Identify which cell holds the provided text, then report its [X, Y] central coordinate. 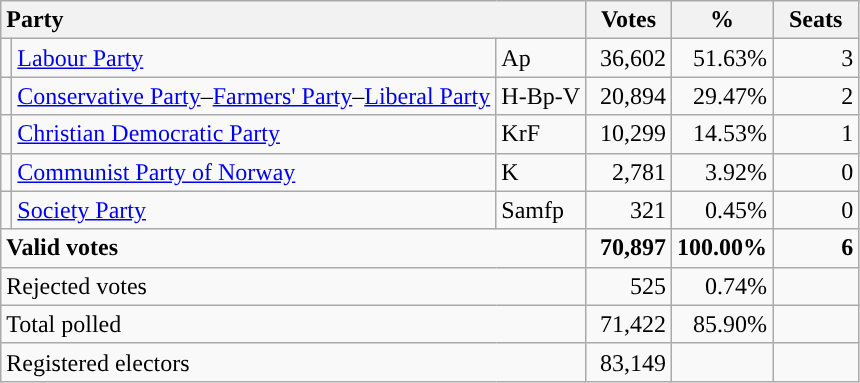
51.63% [722, 58]
Communist Party of Norway [254, 172]
Seats [816, 20]
10,299 [628, 134]
Labour Party [254, 58]
71,422 [628, 324]
0.45% [722, 210]
83,149 [628, 362]
KrF [541, 134]
321 [628, 210]
Samfp [541, 210]
525 [628, 286]
Rejected votes [294, 286]
Registered electors [294, 362]
14.53% [722, 134]
85.90% [722, 324]
2,781 [628, 172]
0.74% [722, 286]
3 [816, 58]
% [722, 20]
1 [816, 134]
100.00% [722, 248]
Christian Democratic Party [254, 134]
Valid votes [294, 248]
2 [816, 96]
Votes [628, 20]
3.92% [722, 172]
Party [294, 20]
Conservative Party–Farmers' Party–Liberal Party [254, 96]
20,894 [628, 96]
70,897 [628, 248]
Ap [541, 58]
Total polled [294, 324]
6 [816, 248]
K [541, 172]
Society Party [254, 210]
36,602 [628, 58]
H-Bp-V [541, 96]
29.47% [722, 96]
